Search for the cell housing the specified text and yield its (X, Y) center coordinate. 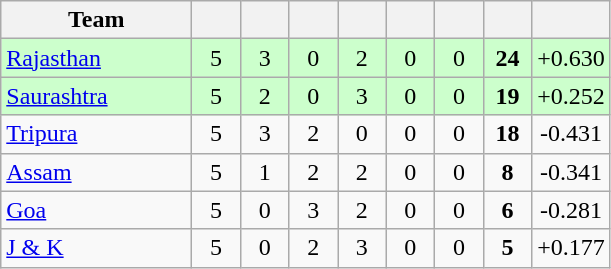
1 (264, 172)
-0.341 (572, 172)
Saurashtra (96, 96)
-0.281 (572, 210)
Rajasthan (96, 58)
Goa (96, 210)
+0.630 (572, 58)
J & K (96, 248)
+0.177 (572, 248)
8 (508, 172)
Team (96, 20)
6 (508, 210)
+0.252 (572, 96)
24 (508, 58)
19 (508, 96)
Assam (96, 172)
18 (508, 134)
-0.431 (572, 134)
Tripura (96, 134)
